Locate the cell with the specified text and output its [x, y] center coordinate. 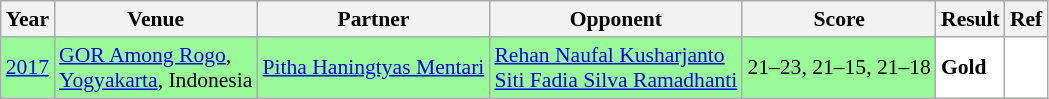
Result [970, 19]
Venue [156, 19]
Pitha Haningtyas Mentari [373, 68]
GOR Among Rogo,Yogyakarta, Indonesia [156, 68]
2017 [28, 68]
Ref [1026, 19]
Partner [373, 19]
Gold [970, 68]
Year [28, 19]
21–23, 21–15, 21–18 [839, 68]
Score [839, 19]
Rehan Naufal Kusharjanto Siti Fadia Silva Ramadhanti [616, 68]
Opponent [616, 19]
